Scan for the cell matching the given text and deliver its [X, Y] coordinate at center. 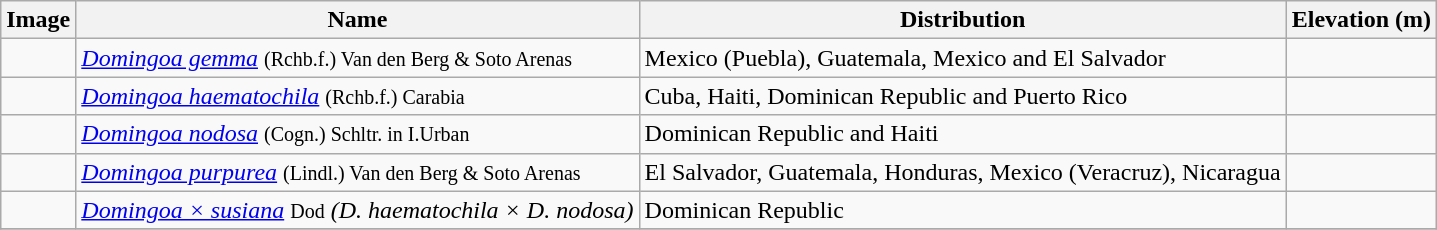
Elevation (m) [1361, 20]
Dominican Republic [962, 210]
Mexico (Puebla), Guatemala, Mexico and El Salvador [962, 58]
El Salvador, Guatemala, Honduras, Mexico (Veracruz), Nicaragua [962, 172]
Domingoa nodosa (Cogn.) Schltr. in I.Urban [358, 134]
Dominican Republic and Haiti [962, 134]
Name [358, 20]
Image [38, 20]
Domingoa × susiana Dod (D. haematochila × D. nodosa) [358, 210]
Domingoa gemma (Rchb.f.) Van den Berg & Soto Arenas [358, 58]
Cuba, Haiti, Dominican Republic and Puerto Rico [962, 96]
Domingoa haematochila (Rchb.f.) Carabia [358, 96]
Distribution [962, 20]
Domingoa purpurea (Lindl.) Van den Berg & Soto Arenas [358, 172]
